For the text-containing cell, return its midpoint in [x, y] coordinate format. 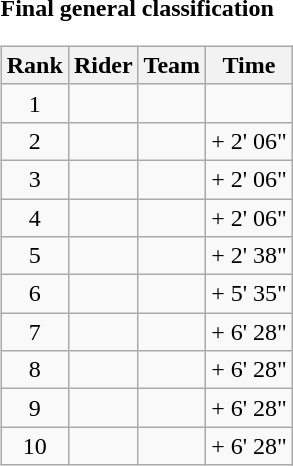
6 [34, 294]
5 [34, 256]
3 [34, 179]
1 [34, 103]
+ 5' 35" [250, 294]
Rank [34, 65]
4 [34, 217]
2 [34, 141]
7 [34, 332]
Rider [103, 65]
+ 2' 38" [250, 256]
Team [172, 65]
10 [34, 446]
9 [34, 408]
8 [34, 370]
Time [250, 65]
